Return the (x, y) coordinate for the center point of the cell that contains the specified text.  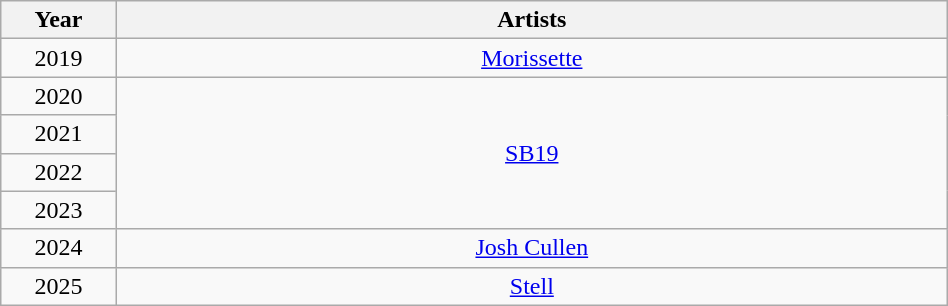
2022 (59, 172)
2021 (59, 134)
2025 (59, 286)
Morissette (532, 58)
Josh Cullen (532, 248)
SB19 (532, 153)
2020 (59, 96)
2019 (59, 58)
Stell (532, 286)
Year (59, 20)
2023 (59, 210)
Artists (532, 20)
2024 (59, 248)
